Capture the cell that displays the provided text and extract its [X, Y] central coordinate. 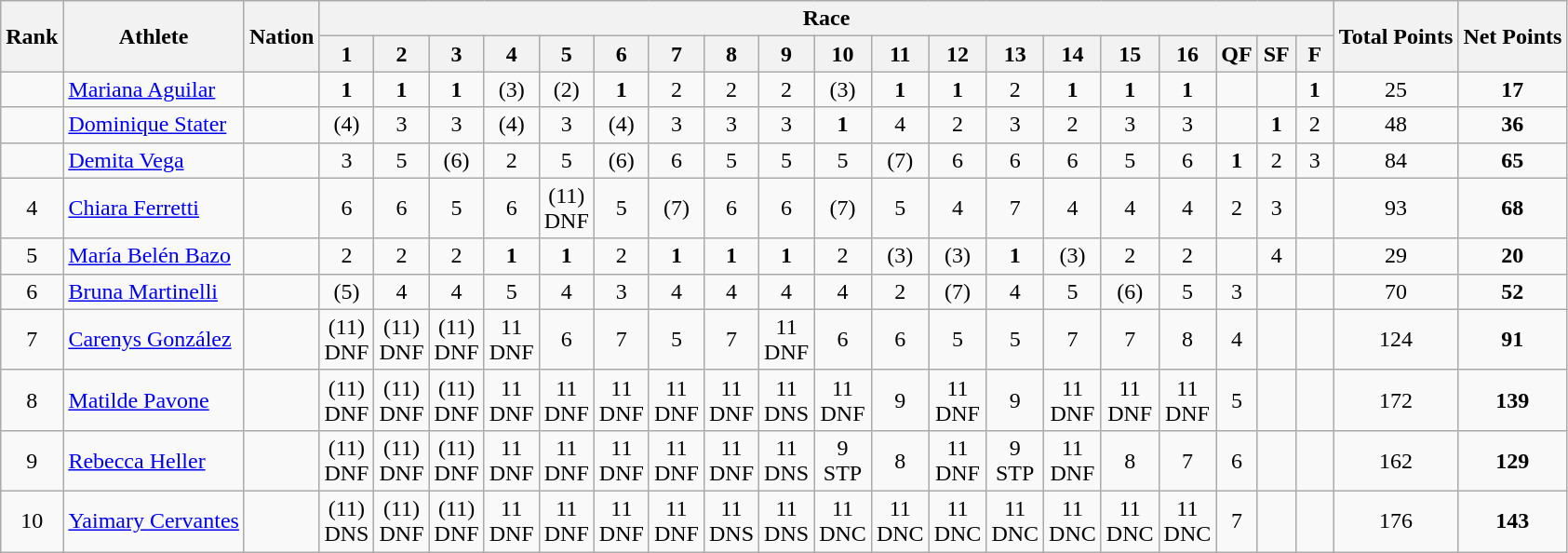
68 [1513, 209]
36 [1513, 125]
Bruna Martinelli [154, 291]
Yaimary Cervantes [154, 521]
F [1314, 54]
176 [1396, 521]
Nation [281, 36]
13 [1015, 54]
11 [900, 54]
17 [1513, 89]
65 [1513, 160]
139 [1513, 400]
16 [1187, 54]
143 [1513, 521]
Rebecca Heller [154, 460]
Net Points [1513, 36]
Rank [32, 36]
Race [826, 19]
(5) [346, 291]
15 [1130, 54]
91 [1513, 339]
SF [1277, 54]
14 [1073, 54]
Total Points [1396, 36]
70 [1396, 291]
172 [1396, 400]
María Belén Bazo [154, 256]
(11)DNS [346, 521]
QF [1237, 54]
124 [1396, 339]
129 [1513, 460]
Chiara Ferretti [154, 209]
Dominique Stater [154, 125]
52 [1513, 291]
93 [1396, 209]
162 [1396, 460]
25 [1396, 89]
48 [1396, 125]
Athlete [154, 36]
Carenys González [154, 339]
Matilde Pavone [154, 400]
Mariana Aguilar [154, 89]
29 [1396, 256]
12 [958, 54]
20 [1513, 256]
(2) [566, 89]
84 [1396, 160]
Demita Vega [154, 160]
